Detect which cell encompasses the target text, then output its [X, Y] center coordinate. 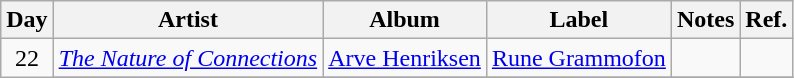
Ref. [766, 20]
Artist [188, 20]
Rune Grammofon [578, 58]
Album [405, 20]
Day [27, 20]
22 [27, 58]
Notes [705, 20]
Arve Henriksen [405, 58]
Label [578, 20]
The Nature of Connections [188, 58]
